Identify which cell holds the provided text, then report its (x, y) central coordinate. 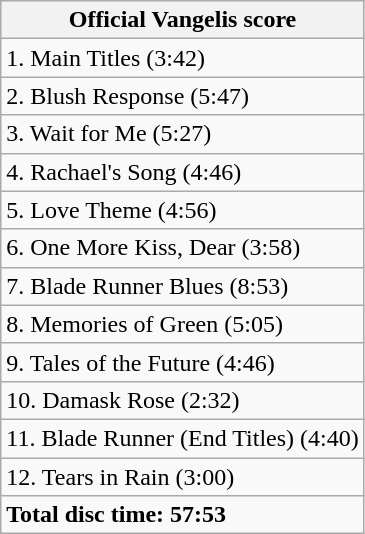
4. Rachael's Song (4:46) (182, 172)
10. Damask Rose (2:32) (182, 400)
6. One More Kiss, Dear (3:58) (182, 248)
5. Love Theme (4:56) (182, 210)
Official Vangelis score (182, 20)
9. Tales of the Future (4:46) (182, 362)
7. Blade Runner Blues (8:53) (182, 286)
Total disc time: 57:53 (182, 515)
12. Tears in Rain (3:00) (182, 477)
1. Main Titles (3:42) (182, 58)
8. Memories of Green (5:05) (182, 324)
11. Blade Runner (End Titles) (4:40) (182, 438)
2. Blush Response (5:47) (182, 96)
3. Wait for Me (5:27) (182, 134)
